Determine the [X, Y] coordinate at the center of the cell enclosing the given text.  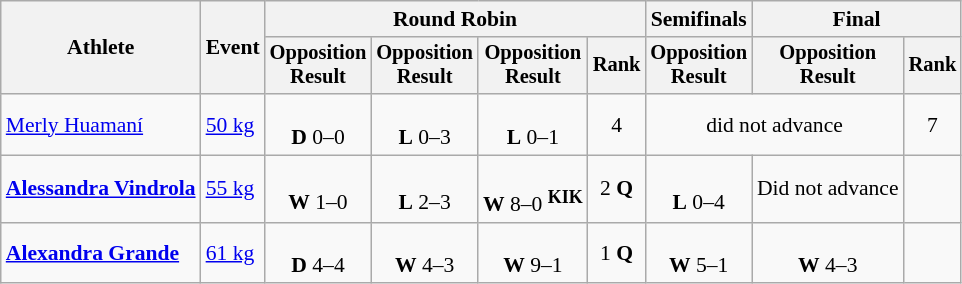
D 0–0 [318, 124]
D 4–4 [318, 252]
Did not advance [828, 190]
L 0–3 [424, 124]
W 5–1 [698, 252]
55 kg [233, 190]
Event [233, 48]
W 1–0 [318, 190]
61 kg [233, 252]
4 [617, 124]
2 Q [617, 190]
W 9–1 [533, 252]
Alexandra Grande [101, 252]
Merly Huamaní [101, 124]
50 kg [233, 124]
7 [933, 124]
Semifinals [698, 19]
Athlete [101, 48]
W 8–0 KIK [533, 190]
Round Robin [456, 19]
L 0–4 [698, 190]
1 Q [617, 252]
Alessandra Vindrola [101, 190]
Final [856, 19]
L 0–1 [533, 124]
did not advance [774, 124]
L 2–3 [424, 190]
